Identify which cell holds the provided text, then report its [X, Y] central coordinate. 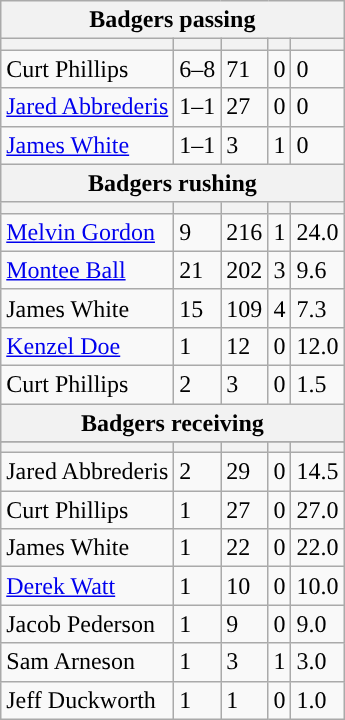
24.0 [318, 232]
71 [244, 69]
15 [198, 308]
202 [244, 270]
22 [244, 548]
Jeff Duckworth [88, 700]
21 [198, 270]
Derek Watt [88, 586]
10.0 [318, 586]
3.0 [318, 662]
Kenzel Doe [88, 346]
Badgers passing [172, 20]
29 [244, 472]
7.3 [318, 308]
Sam Arneson [88, 662]
22.0 [318, 548]
9.0 [318, 624]
Badgers receiving [172, 423]
Badgers rushing [172, 183]
12 [244, 346]
109 [244, 308]
27.0 [318, 510]
1.0 [318, 700]
Melvin Gordon [88, 232]
10 [244, 586]
4 [280, 308]
14.5 [318, 472]
1.5 [318, 384]
9.6 [318, 270]
Montee Ball [88, 270]
6–8 [198, 69]
Jacob Pederson [88, 624]
216 [244, 232]
12.0 [318, 346]
